Determine the [X, Y] coordinate at the center of the cell enclosing the given text.  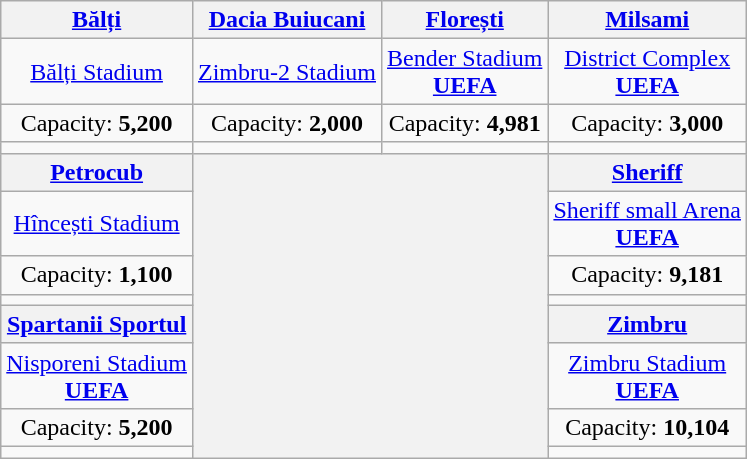
Spartanii Sportul [97, 324]
Bălți [97, 20]
Capacity: 3,000 [648, 123]
Bălți Stadium [97, 72]
Zimbru [648, 324]
Petrocub [97, 172]
Sheriff small Arena UEFA [648, 224]
Zimbru StadiumUEFA [648, 376]
Zimbru-2 Stadium [286, 72]
Sheriff [648, 172]
Florești [465, 20]
Capacity: 9,181 [648, 275]
Milsami [648, 20]
Capacity: 10,104 [648, 427]
Hîncești Stadium [97, 224]
Capacity: 2,000 [286, 123]
Capacity: 4,981 [465, 123]
Capacity: 1,100 [97, 275]
Bender StadiumUEFA [465, 72]
Nisporeni StadiumUEFA [97, 376]
Dacia Buiucani [286, 20]
District ComplexUEFA [648, 72]
